Return the [X, Y] coordinate for the center point of the cell that contains the specified text.  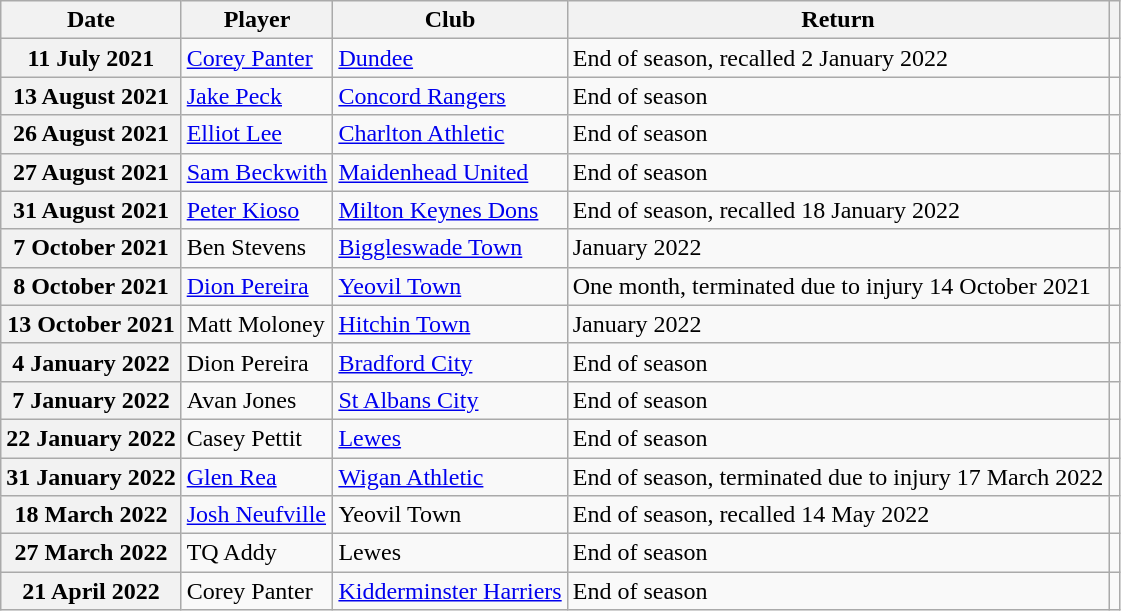
Concord Rangers [450, 96]
Club [450, 20]
Bradford City [450, 362]
7 October 2021 [91, 248]
7 January 2022 [91, 400]
St Albans City [450, 400]
Charlton Athletic [450, 134]
Maidenhead United [450, 172]
End of season, terminated due to injury 17 March 2022 [838, 477]
13 August 2021 [91, 96]
Wigan Athletic [450, 477]
4 January 2022 [91, 362]
Glen Rea [257, 477]
Dundee [450, 58]
31 January 2022 [91, 477]
One month, terminated due to injury 14 October 2021 [838, 286]
Sam Beckwith [257, 172]
Casey Pettit [257, 438]
Return [838, 20]
Avan Jones [257, 400]
13 October 2021 [91, 324]
End of season, recalled 14 May 2022 [838, 515]
Elliot Lee [257, 134]
Milton Keynes Dons [450, 210]
27 March 2022 [91, 553]
11 July 2021 [91, 58]
Player [257, 20]
Josh Neufville [257, 515]
Ben Stevens [257, 248]
Peter Kioso [257, 210]
8 October 2021 [91, 286]
Kidderminster Harriers [450, 591]
26 August 2021 [91, 134]
21 April 2022 [91, 591]
Biggleswade Town [450, 248]
End of season, recalled 2 January 2022 [838, 58]
18 March 2022 [91, 515]
Matt Moloney [257, 324]
TQ Addy [257, 553]
22 January 2022 [91, 438]
End of season, recalled 18 January 2022 [838, 210]
31 August 2021 [91, 210]
Jake Peck [257, 96]
Date [91, 20]
Hitchin Town [450, 324]
27 August 2021 [91, 172]
